From the cell containing the given text, extract its center point as [x, y] coordinate. 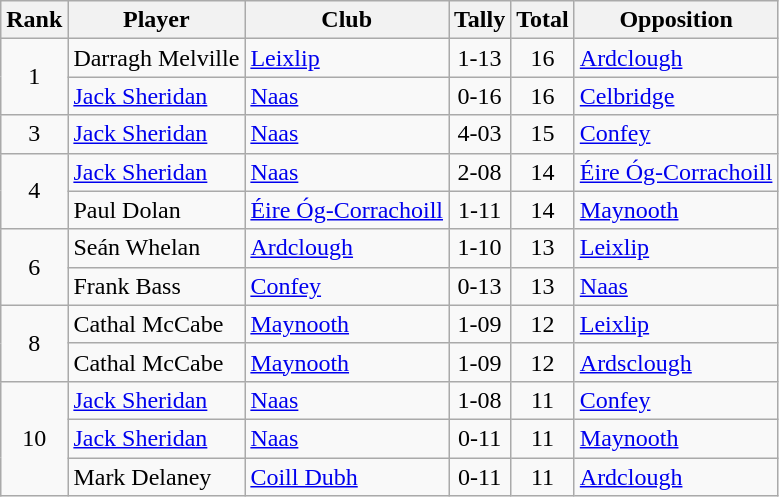
1 [34, 77]
Darragh Melville [156, 58]
Frank Bass [156, 286]
1-10 [480, 248]
0-13 [480, 286]
Seán Whelan [156, 248]
Rank [34, 20]
10 [34, 438]
Tally [480, 20]
4-03 [480, 134]
Total [543, 20]
1-08 [480, 400]
15 [543, 134]
Club [347, 20]
Ardsclough [676, 362]
6 [34, 267]
4 [34, 191]
Coill Dubh [347, 477]
Opposition [676, 20]
Mark Delaney [156, 477]
0-16 [480, 96]
8 [34, 343]
Player [156, 20]
Celbridge [676, 96]
1-13 [480, 58]
1-11 [480, 210]
Paul Dolan [156, 210]
3 [34, 134]
2-08 [480, 172]
